Detect which cell encompasses the target text, then output its [x, y] center coordinate. 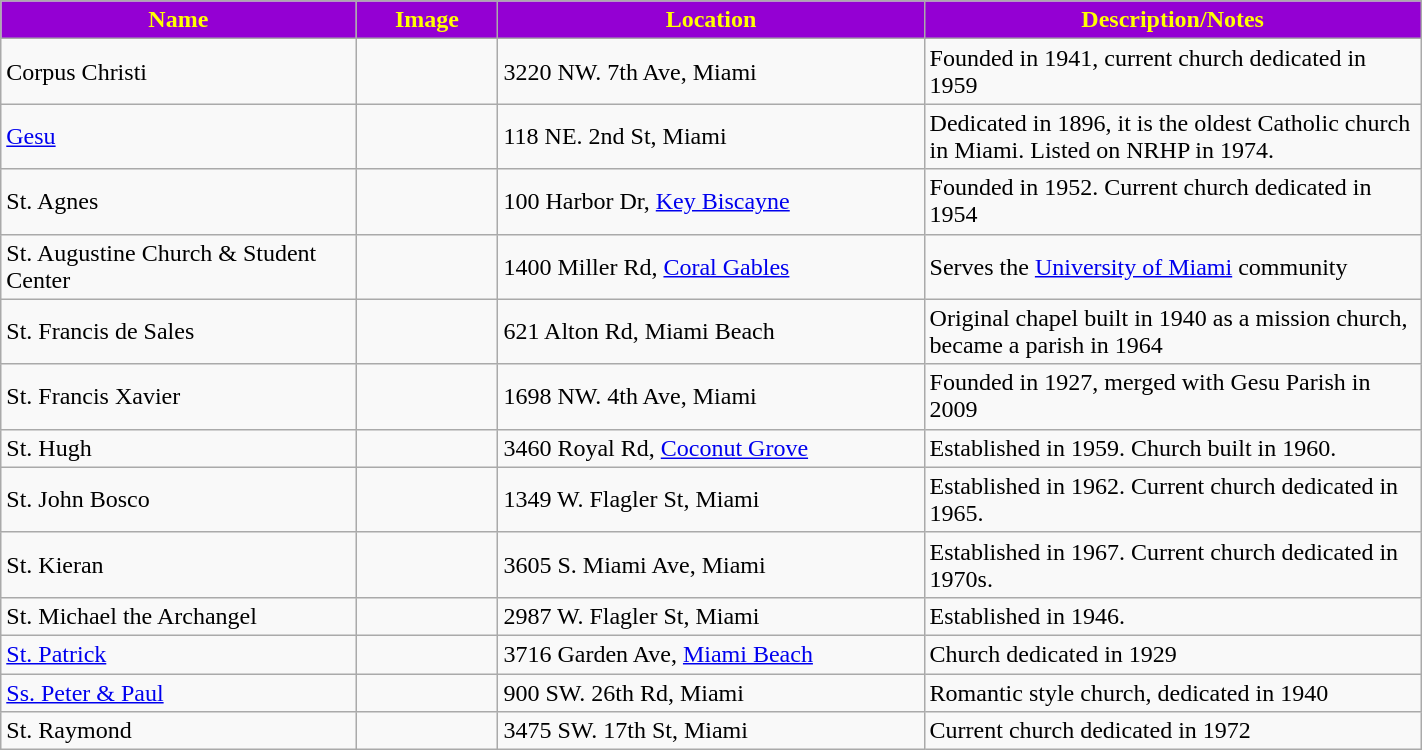
3460 Royal Rd, Coconut Grove [711, 448]
St. Hugh [178, 448]
118 NE. 2nd St, Miami [711, 136]
St. Agnes [178, 202]
3475 SW. 17th St, Miami [711, 731]
Church dedicated in 1929 [1172, 654]
St. John Bosco [178, 500]
St. Francis de Sales [178, 332]
Founded in 1927, merged with Gesu Parish in 2009 [1172, 396]
Dedicated in 1896, it is the oldest Catholic church in Miami. Listed on NRHP in 1974. [1172, 136]
3605 S. Miami Ave, Miami [711, 564]
Original chapel built in 1940 as a mission church, became a parish in 1964 [1172, 332]
St. Michael the Archangel [178, 616]
St. Augustine Church & Student Center [178, 266]
Established in 1946. [1172, 616]
Established in 1962. Current church dedicated in 1965. [1172, 500]
Gesu [178, 136]
Founded in 1952. Current church dedicated in 1954 [1172, 202]
2987 W. Flagler St, Miami [711, 616]
St. Patrick [178, 654]
Founded in 1941, current church dedicated in 1959 [1172, 72]
St. Raymond [178, 731]
3220 NW. 7th Ave, Miami [711, 72]
Established in 1967. Current church dedicated in 1970s. [1172, 564]
Image [427, 20]
St. Francis Xavier [178, 396]
3716 Garden Ave, Miami Beach [711, 654]
1349 W. Flagler St, Miami [711, 500]
Corpus Christi [178, 72]
621 Alton Rd, Miami Beach [711, 332]
900 SW. 26th Rd, Miami [711, 693]
Name [178, 20]
Ss. Peter & Paul [178, 693]
Current church dedicated in 1972 [1172, 731]
Serves the University of Miami community [1172, 266]
1400 Miller Rd, Coral Gables [711, 266]
Romantic style church, dedicated in 1940 [1172, 693]
Location [711, 20]
Established in 1959. Church built in 1960. [1172, 448]
Description/Notes [1172, 20]
100 Harbor Dr, Key Biscayne [711, 202]
1698 NW. 4th Ave, Miami [711, 396]
St. Kieran [178, 564]
